Provide the [x, y] coordinate of the cell's center where the given text is located.  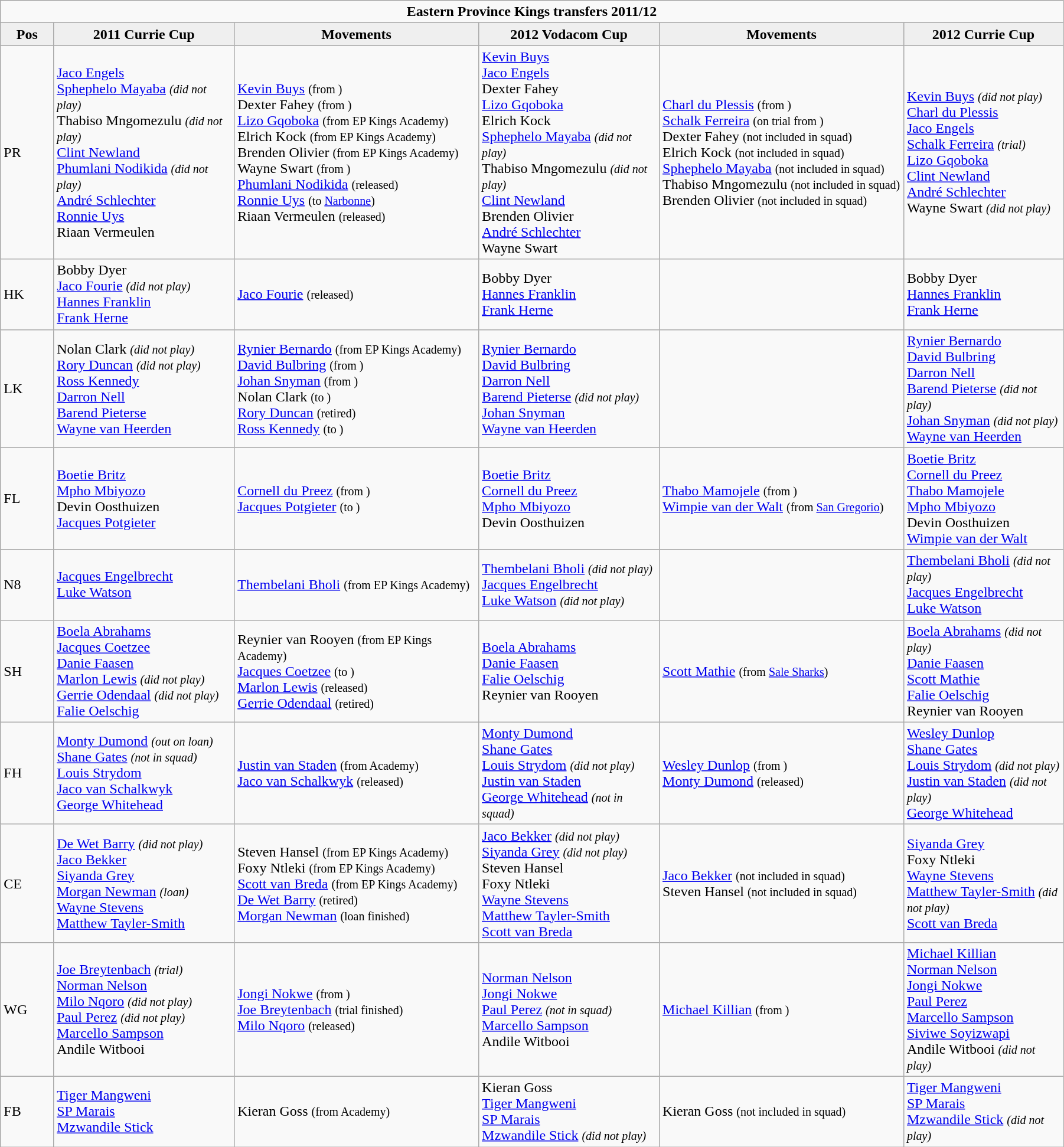
LK [27, 388]
Michael KillianNorman NelsonJongi NokwePaul PerezMarcello SampsonSiviwe SoyizwapiAndile Witbooi (did not play) [983, 1009]
HK [27, 294]
Justin van Staden (from Academy) Jaco van Schalkwyk (released) [357, 773]
Reynier van Rooyen (from EP Kings Academy) Jacques Coetzee (to ) Marlon Lewis (released) Gerrie Odendaal (retired) [357, 671]
Scott Mathie (from Sale Sharks) [782, 671]
2011 Currie Cup [144, 34]
Monty DumondShane GatesLouis Strydom (did not play)Justin van StadenGeorge Whitehead (not in squad) [569, 773]
Tiger MangweniSP MaraisMzwandile Stick (did not play) [983, 1111]
Rynier BernardoDavid BulbringDarron NellBarend Pieterse (did not play)Johan SnymanWayne van Heerden [569, 388]
Nolan Clark (did not play)Rory Duncan (did not play)Ross KennedyDarron NellBarend PieterseWayne van Heerden [144, 388]
CE [27, 883]
Wesley Dunlop (from ) Monty Dumond (released) [782, 773]
FH [27, 773]
Kevin Buys (did not play)Charl du PlessisJaco EngelsSchalk Ferreira (trial)Lizo GqobokaClint NewlandAndré SchlechterWayne Swart (did not play) [983, 152]
Boela AbrahamsJacques CoetzeeDanie FaasenMarlon Lewis (did not play)Gerrie Odendaal (did not play)Falie Oelschig [144, 671]
Joe Breytenbach (trial)Norman NelsonMilo Nqoro (did not play)Paul Perez (did not play)Marcello SampsonAndile Witbooi [144, 1009]
Tiger MangweniSP MaraisMzwandile Stick [144, 1111]
Boetie BritzCornell du PreezMpho MbiyozoDevin Oosthuizen [569, 498]
Cornell du Preez (from ) Jacques Potgieter (to ) [357, 498]
Michael Killian (from ) [782, 1009]
N8 [27, 584]
Thabo Mamojele (from ) Wimpie van der Walt (from San Gregorio) [782, 498]
Boetie BritzCornell du PreezThabo MamojeleMpho MbiyozoDevin OosthuizenWimpie van der Walt [983, 498]
FL [27, 498]
Jaco Bekker (not included in squad) Steven Hansel (not included in squad) [782, 883]
Thembelani Bholi (did not play)Jacques EngelbrechtLuke Watson (did not play) [569, 584]
Eastern Province Kings transfers 2011/12 [532, 12]
Rynier Bernardo (from EP Kings Academy) David Bulbring (from ) Johan Snyman (from ) Nolan Clark (to ) Rory Duncan (retired) Ross Kennedy (to ) [357, 388]
FB [27, 1111]
Monty Dumond (out on loan)Shane Gates (not in squad)Louis StrydomJaco van SchalkwykGeorge Whitehead [144, 773]
Jongi Nokwe (from ) Joe Breytenbach (trial finished) Milo Nqoro (released) [357, 1009]
Rynier BernardoDavid BulbringDarron NellBarend Pieterse (did not play)Johan Snyman (did not play)Wayne van Heerden [983, 388]
Kieran GossTiger MangweniSP MaraisMzwandile Stick (did not play) [569, 1111]
Pos [27, 34]
Kieran Goss (from Academy) [357, 1111]
2012 Vodacom Cup [569, 34]
Norman NelsonJongi NokwePaul Perez (not in squad)Marcello SampsonAndile Witbooi [569, 1009]
Boela Abrahams (did not play)Danie FaasenScott MathieFalie OelschigReynier van Rooyen [983, 671]
2012 Currie Cup [983, 34]
Wesley DunlopShane GatesLouis Strydom (did not play)Justin van Staden (did not play)George Whitehead [983, 773]
Jaco Bekker (did not play)Siyanda Grey (did not play)Steven HanselFoxy NtlekiWayne StevensMatthew Tayler-SmithScott van Breda [569, 883]
Jacques EngelbrechtLuke Watson [144, 584]
SH [27, 671]
De Wet Barry (did not play)Jaco BekkerSiyanda GreyMorgan Newman (loan)Wayne StevensMatthew Tayler-Smith [144, 883]
Jaco Fourie (released) [357, 294]
Kieran Goss (not included in squad) [782, 1111]
Thembelani Bholi (did not play)Jacques EngelbrechtLuke Watson [983, 584]
Thembelani Bholi (from EP Kings Academy) [357, 584]
Boela AbrahamsDanie FaasenFalie OelschigReynier van Rooyen [569, 671]
PR [27, 152]
Boetie BritzMpho MbiyozoDevin OosthuizenJacques Potgieter [144, 498]
Siyanda GreyFoxy NtlekiWayne StevensMatthew Tayler-Smith (did not play)Scott van Breda [983, 883]
WG [27, 1009]
Bobby DyerJaco Fourie (did not play)Hannes FranklinFrank Herne [144, 294]
